Identify which cell holds the provided text, then report its (X, Y) central coordinate. 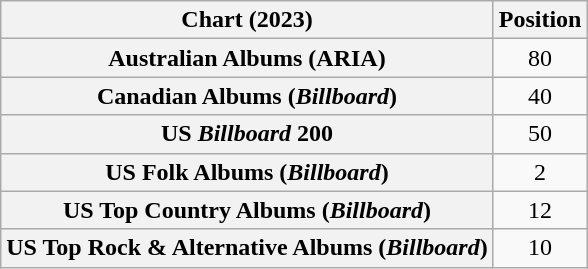
Chart (2023) (247, 20)
US Top Country Albums (Billboard) (247, 210)
US Top Rock & Alternative Albums (Billboard) (247, 248)
50 (540, 134)
US Folk Albums (Billboard) (247, 172)
Australian Albums (ARIA) (247, 58)
2 (540, 172)
Canadian Albums (Billboard) (247, 96)
12 (540, 210)
US Billboard 200 (247, 134)
Position (540, 20)
40 (540, 96)
10 (540, 248)
80 (540, 58)
